Determine the [x, y] coordinate at the center of the cell enclosing the given text.  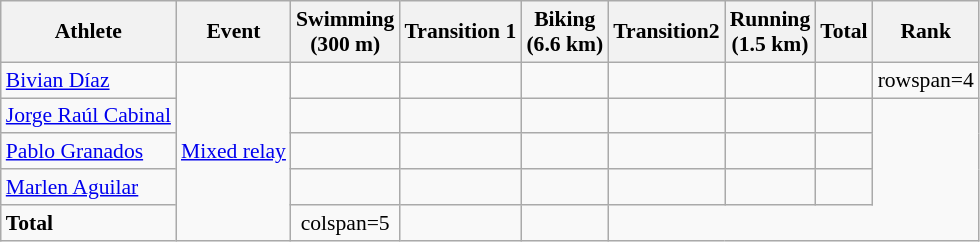
Transition 1 [460, 32]
Running(1.5 km) [770, 32]
Transition2 [666, 32]
Biking(6.6 km) [564, 32]
Pablo Granados [88, 152]
Rank [926, 32]
Event [234, 32]
Marlen Aguilar [88, 187]
Jorge Raúl Cabinal [88, 116]
Athlete [88, 32]
Swimming(300 m) [345, 32]
Mixed relay [234, 151]
rowspan=4 [926, 80]
colspan=5 [345, 223]
Bivian Díaz [88, 80]
